Pinpoint the cell where the given text exists, returning its [x, y] midpoint coordinate. 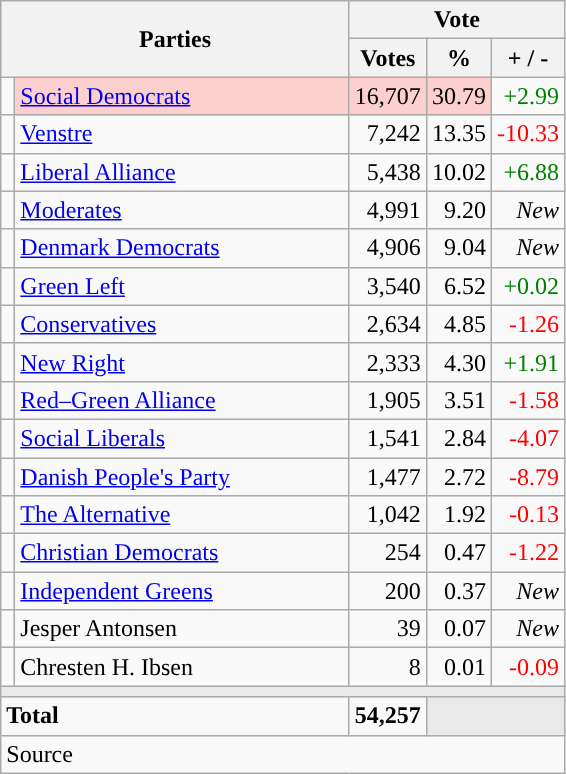
1,541 [388, 438]
2.84 [458, 438]
Red–Green Alliance [182, 400]
-1.26 [528, 324]
30.79 [458, 96]
1,477 [388, 477]
+2.99 [528, 96]
Parties [176, 39]
0.07 [458, 629]
-0.13 [528, 515]
-1.58 [528, 400]
Liberal Alliance [182, 172]
39 [388, 629]
New Right [182, 362]
The Alternative [182, 515]
+ / - [528, 58]
1,905 [388, 400]
+1.91 [528, 362]
Conservatives [182, 324]
9.04 [458, 248]
-8.79 [528, 477]
Christian Democrats [182, 553]
1.92 [458, 515]
4,906 [388, 248]
8 [388, 667]
% [458, 58]
10.02 [458, 172]
0.37 [458, 591]
1,042 [388, 515]
+6.88 [528, 172]
Jesper Antonsen [182, 629]
16,707 [388, 96]
Venstre [182, 134]
2,634 [388, 324]
+0.02 [528, 286]
0.01 [458, 667]
4,991 [388, 210]
-1.22 [528, 553]
13.35 [458, 134]
0.47 [458, 553]
254 [388, 553]
Moderates [182, 210]
Votes [388, 58]
-4.07 [528, 438]
4.30 [458, 362]
3.51 [458, 400]
7,242 [388, 134]
-0.09 [528, 667]
9.20 [458, 210]
200 [388, 591]
Green Left [182, 286]
Danish People's Party [182, 477]
Independent Greens [182, 591]
2.72 [458, 477]
5,438 [388, 172]
3,540 [388, 286]
Source [283, 754]
2,333 [388, 362]
Total [176, 716]
Chresten H. Ibsen [182, 667]
Denmark Democrats [182, 248]
Social Democrats [182, 96]
Vote [456, 20]
Social Liberals [182, 438]
54,257 [388, 716]
-10.33 [528, 134]
6.52 [458, 286]
4.85 [458, 324]
